Extract the (X, Y) coordinate from the center of the cell holding the provided text.  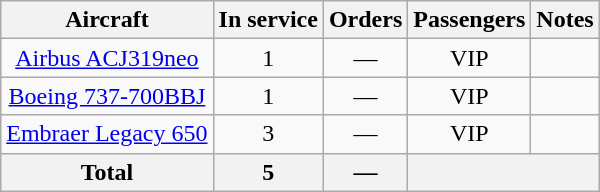
Embraer Legacy 650 (107, 134)
3 (268, 134)
Total (107, 172)
Aircraft (107, 20)
Orders (365, 20)
Airbus ACJ319neo (107, 58)
In service (268, 20)
Boeing 737-700BBJ (107, 96)
5 (268, 172)
Passengers (470, 20)
Notes (565, 20)
